Identify which cell holds the provided text, then report its [x, y] central coordinate. 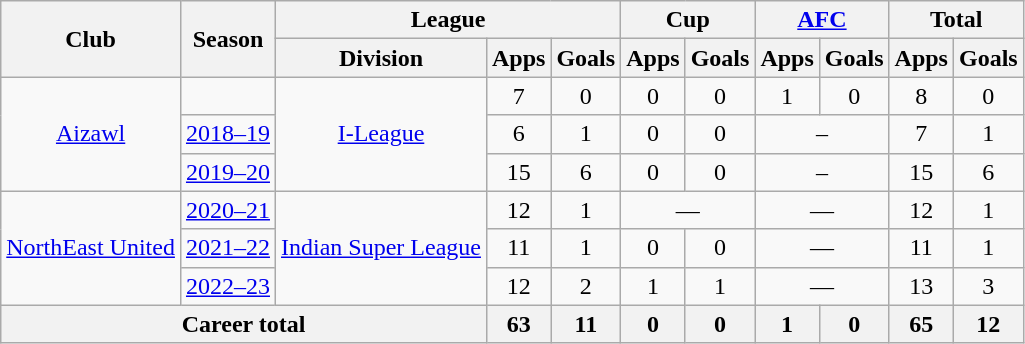
Career total [244, 324]
NorthEast United [91, 248]
2022–23 [228, 286]
2021–22 [228, 248]
2018–19 [228, 134]
Season [228, 39]
League [448, 20]
65 [921, 324]
Club [91, 39]
8 [921, 96]
Cup [688, 20]
63 [518, 324]
13 [921, 286]
Total [956, 20]
2 [586, 286]
I-League [382, 134]
2019–20 [228, 172]
Division [382, 58]
3 [988, 286]
Aizawl [91, 134]
2020–21 [228, 210]
Indian Super League [382, 248]
AFC [822, 20]
